Return [x, y] of the center of cell containing provided text 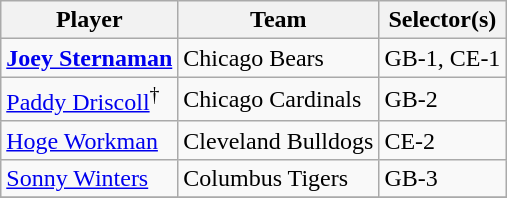
Columbus Tigers [278, 178]
Joey Sternaman [90, 58]
Paddy Driscoll† [90, 100]
GB-2 [442, 100]
GB-3 [442, 178]
Selector(s) [442, 20]
Team [278, 20]
GB-1, CE-1 [442, 58]
Player [90, 20]
Chicago Bears [278, 58]
Hoge Workman [90, 140]
Cleveland Bulldogs [278, 140]
Chicago Cardinals [278, 100]
CE-2 [442, 140]
Sonny Winters [90, 178]
